Find where the given text appears and provide that cell's center as (x, y) coordinate. 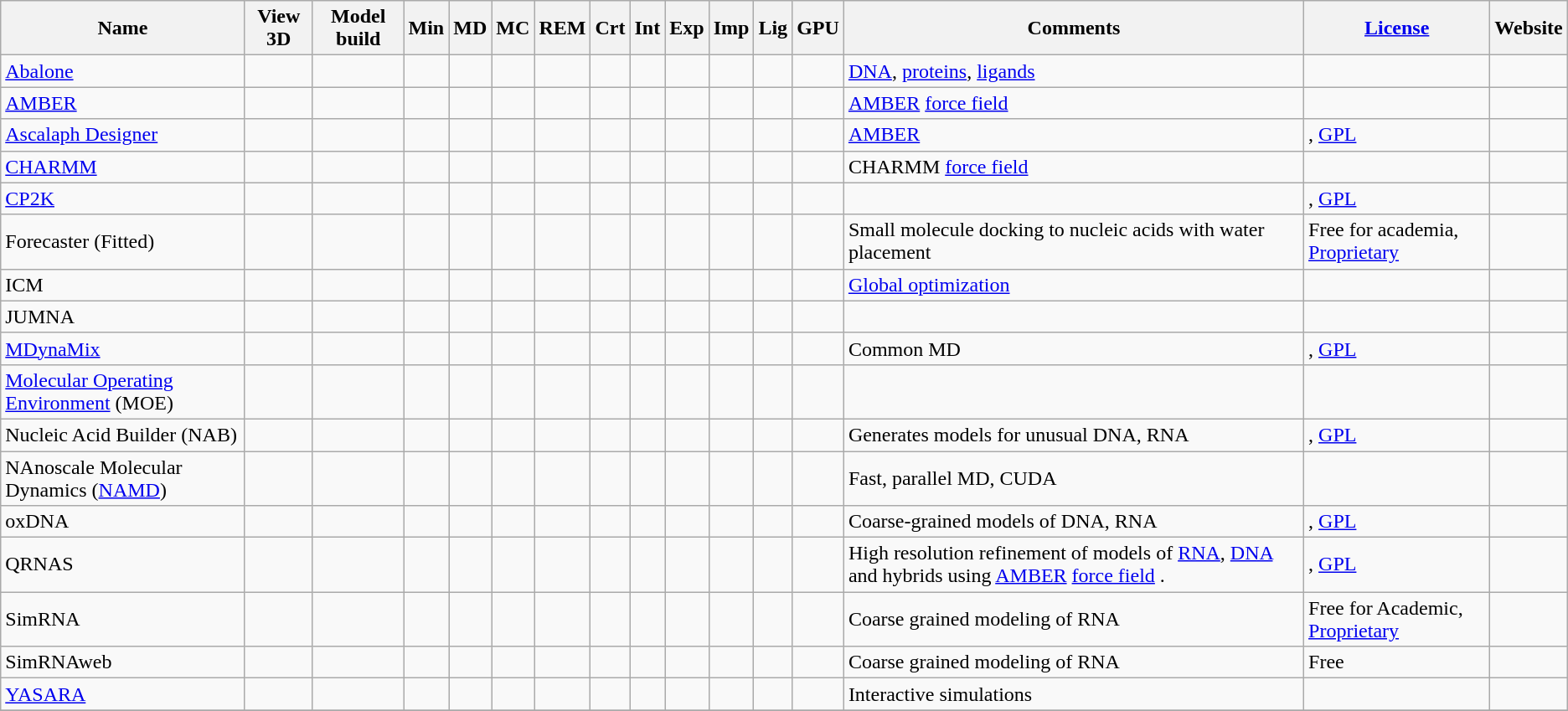
Comments (1074, 28)
REM (563, 28)
ICM (122, 285)
Nucleic Acid Builder (NAB) (122, 435)
License (1397, 28)
GPU (818, 28)
Small molecule docking to nucleic acids with water placement (1074, 241)
Int (647, 28)
Free (1397, 662)
Ascalaph Designer (122, 135)
Website (1529, 28)
CHARMM force field (1074, 167)
SimRNAweb (122, 662)
Generates models for unusual DNA, RNA (1074, 435)
AMBER force field (1074, 103)
Min (426, 28)
Fast, parallel MD, CUDA (1074, 477)
CP2K (122, 198)
MDynaMix (122, 348)
Model build (358, 28)
Molecular Operating Environment (MOE) (122, 392)
Exp (687, 28)
oxDNA (122, 522)
SimRNA (122, 620)
MD (471, 28)
QRNAS (122, 564)
Lig (773, 28)
Forecaster (Fitted) (122, 241)
Crt (610, 28)
High resolution refinement of models of RNA, DNA and hybrids using AMBER force field . (1074, 564)
Common MD (1074, 348)
YASARA (122, 694)
MC (513, 28)
Free for Academic, Proprietary (1397, 620)
Global optimization (1074, 285)
Coarse-grained models of DNA, RNA (1074, 522)
Free for academia, Proprietary (1397, 241)
Imp (731, 28)
Name (122, 28)
Abalone (122, 71)
NAnoscale Molecular Dynamics (NAMD) (122, 477)
CHARMM (122, 167)
DNA, proteins, ligands (1074, 71)
Interactive simulations (1074, 694)
View 3D (278, 28)
JUMNA (122, 317)
